Locate the cell with the specified text and output its (X, Y) center coordinate. 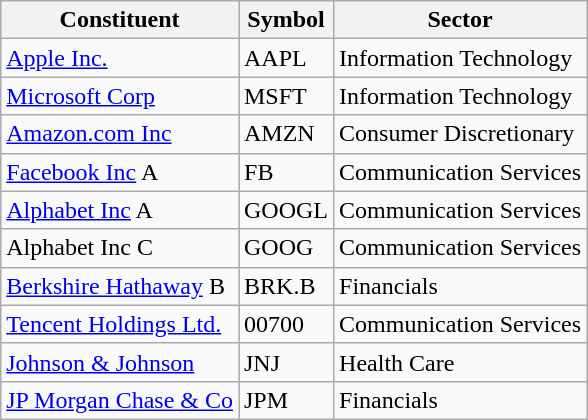
AMZN (286, 134)
AAPL (286, 58)
Health Care (460, 362)
Berkshire Hathaway B (120, 286)
Alphabet Inc A (120, 210)
00700 (286, 324)
JP Morgan Chase & Co (120, 400)
Alphabet Inc C (120, 248)
JNJ (286, 362)
Tencent Holdings Ltd. (120, 324)
Constituent (120, 20)
Microsoft Corp (120, 96)
MSFT (286, 96)
Sector (460, 20)
Symbol (286, 20)
FB (286, 172)
GOOGL (286, 210)
Apple Inc. (120, 58)
Consumer Discretionary (460, 134)
Facebook Inc A (120, 172)
JPM (286, 400)
GOOG (286, 248)
Amazon.com Inc (120, 134)
Johnson & Johnson (120, 362)
BRK.B (286, 286)
